Pinpoint the cell where the given text exists, returning its [x, y] midpoint coordinate. 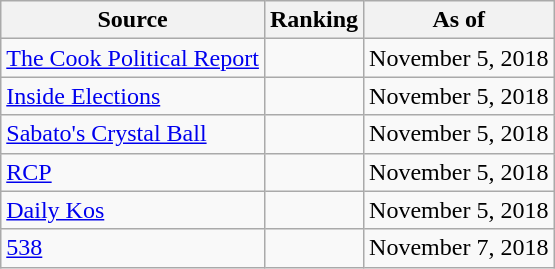
Source [133, 20]
538 [133, 248]
RCP [133, 172]
Sabato's Crystal Ball [133, 134]
November 7, 2018 [459, 248]
Ranking [314, 20]
Daily Kos [133, 210]
The Cook Political Report [133, 58]
Inside Elections [133, 96]
As of [459, 20]
